Find where the given text appears and provide that cell's center as [x, y] coordinate. 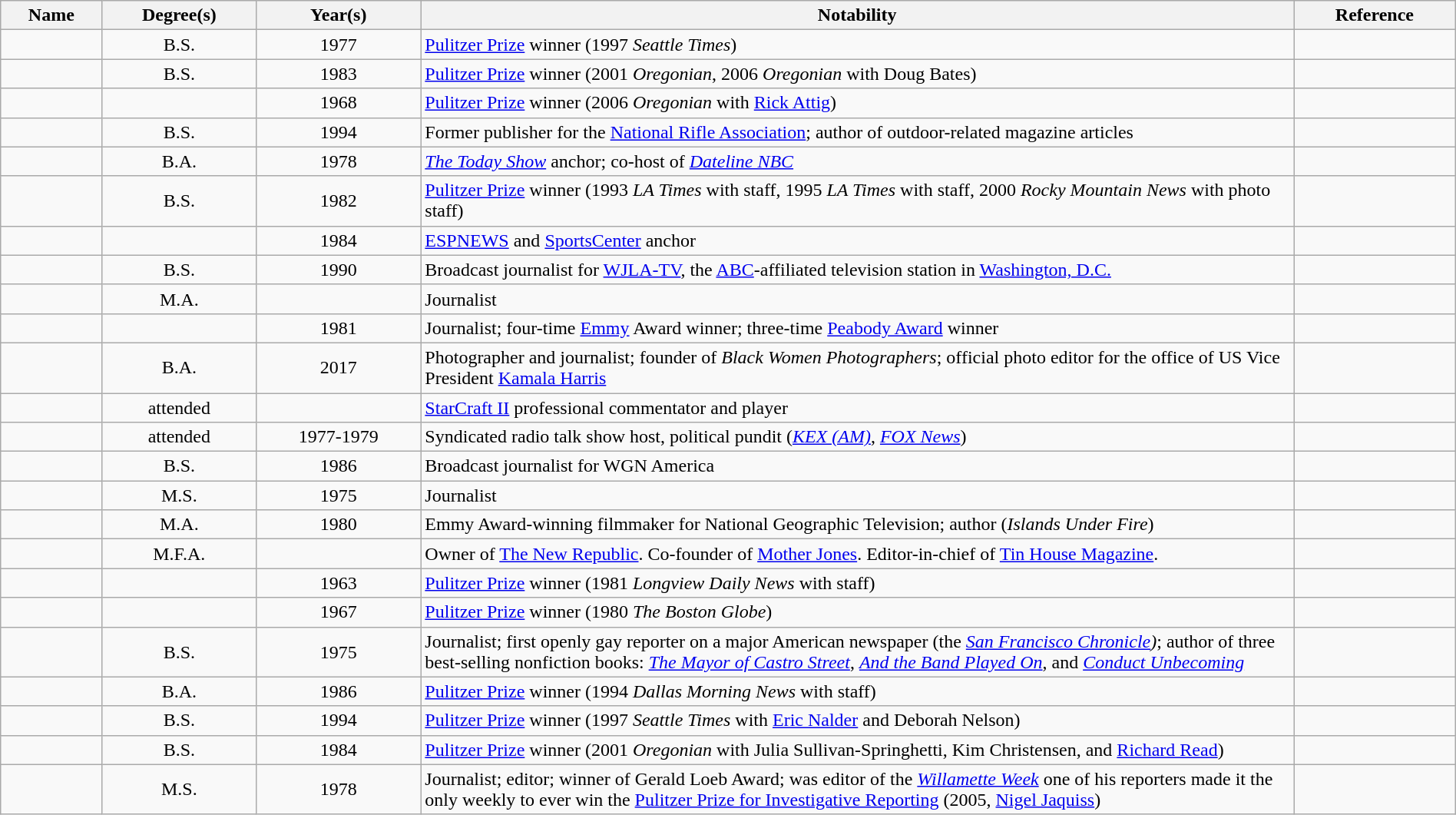
1990 [339, 270]
Pulitzer Prize winner (2001 Oregonian, 2006 Oregonian with Doug Bates) [857, 74]
Notability [857, 15]
2017 [339, 367]
1983 [339, 74]
Pulitzer Prize winner (1997 Seattle Times) [857, 45]
Photographer and journalist; founder of Black Women Photographers; official photo editor for the office of US Vice President Kamala Harris [857, 367]
Pulitzer Prize winner (1994 Dallas Morning News with staff) [857, 691]
Year(s) [339, 15]
Name [51, 15]
Pulitzer Prize winner (1981 Longview Daily News with staff) [857, 583]
1982 [339, 201]
M.F.A. [180, 554]
Broadcast journalist for WGN America [857, 466]
Pulitzer Prize winner (1980 The Boston Globe) [857, 612]
Pulitzer Prize winner (1997 Seattle Times with Eric Nalder and Deborah Nelson) [857, 721]
Reference [1375, 15]
Emmy Award-winning filmmaker for National Geographic Television; author (Islands Under Fire) [857, 525]
Owner of The New Republic. Co-founder of Mother Jones. Editor-in-chief of Tin House Magazine. [857, 554]
1977-1979 [339, 437]
1977 [339, 45]
1963 [339, 583]
StarCraft II professional commentator and player [857, 408]
Syndicated radio talk show host, political pundit (KEX (AM), FOX News) [857, 437]
1980 [339, 525]
Pulitzer Prize winner (1993 LA Times with staff, 1995 LA Times with staff, 2000 Rocky Mountain News with photo staff) [857, 201]
Journalist; four-time Emmy Award winner; three-time Peabody Award winner [857, 328]
Broadcast journalist for WJLA-TV, the ABC-affiliated television station in Washington, D.C. [857, 270]
Pulitzer Prize winner (2006 Oregonian with Rick Attig) [857, 103]
Pulitzer Prize winner (2001 Oregonian with Julia Sullivan-Springhetti, Kim Christensen, and Richard Read) [857, 750]
The Today Show anchor; co-host of Dateline NBC [857, 161]
Former publisher for the National Rifle Association; author of outdoor-related magazine articles [857, 132]
Degree(s) [180, 15]
1967 [339, 612]
ESPNEWS and SportsCenter anchor [857, 240]
1981 [339, 328]
1968 [339, 103]
